Search for the cell housing the specified text and yield its [x, y] center coordinate. 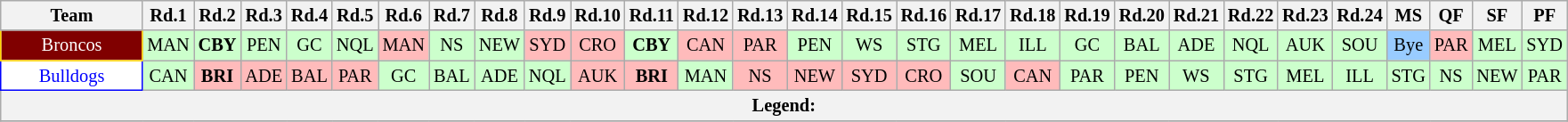
Team [72, 15]
Rd.18 [1033, 15]
Rd.19 [1086, 15]
Rd.23 [1305, 15]
SF [1497, 15]
Rd.13 [760, 15]
Rd.21 [1197, 15]
Rd.11 [652, 15]
Rd.15 [869, 15]
QF [1451, 15]
Rd.20 [1141, 15]
Legend: [784, 105]
Bye [1409, 45]
Rd.9 [548, 15]
Rd.16 [924, 15]
Rd.24 [1359, 15]
Rd.2 [217, 15]
Bulldogs [72, 76]
MS [1409, 15]
Rd.22 [1250, 15]
Rd.14 [814, 15]
Rd.6 [404, 15]
Rd.12 [705, 15]
Rd.4 [310, 15]
Rd.7 [452, 15]
Rd.8 [500, 15]
Rd.17 [978, 15]
Rd.1 [167, 15]
PF [1544, 15]
Rd.3 [264, 15]
Rd.5 [355, 15]
Rd.10 [598, 15]
Broncos [72, 45]
